Locate the cell with the specified text and output its (x, y) center coordinate. 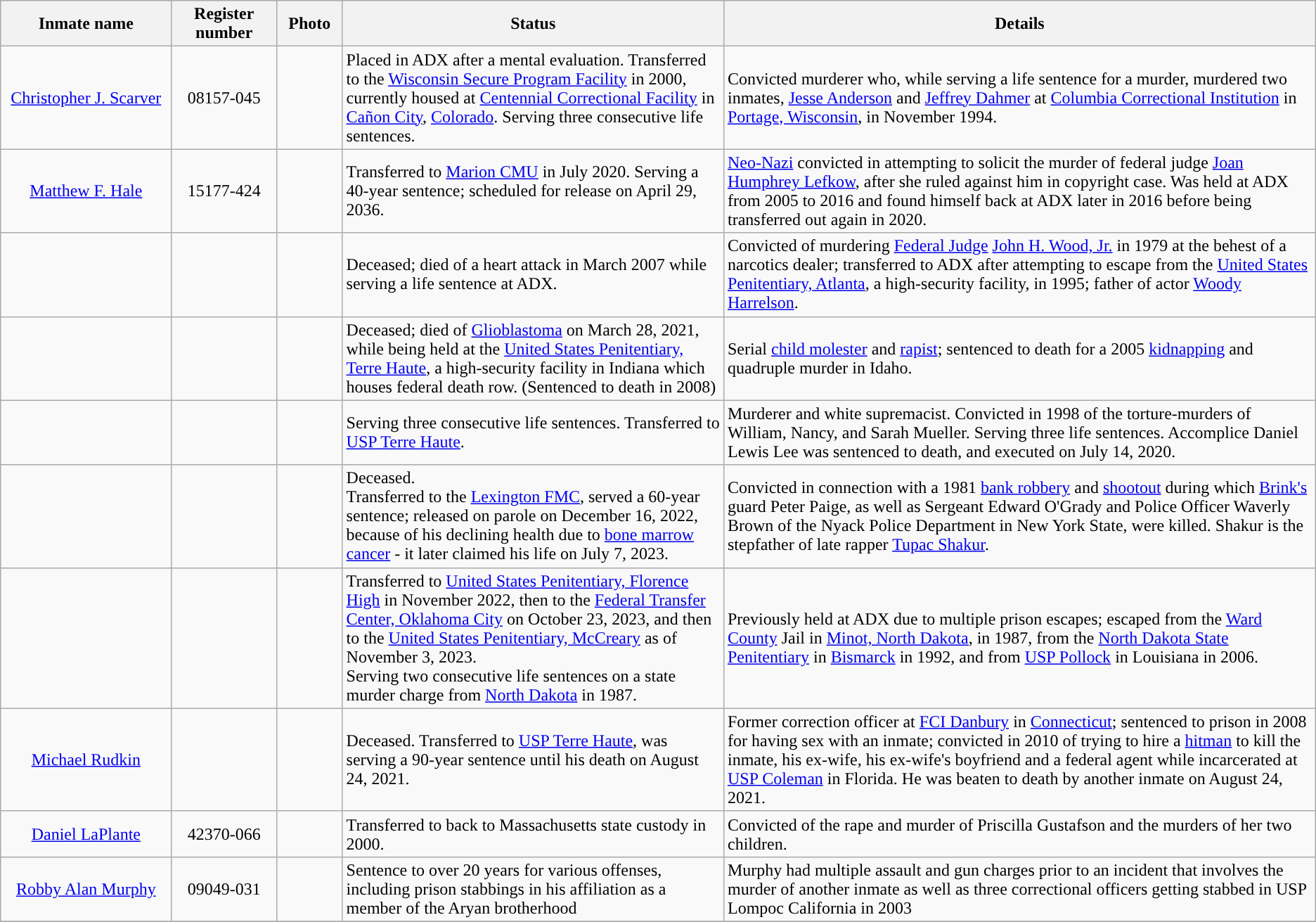
Christopher J. Scarver (86, 98)
Register number (224, 24)
Daniel LaPlante (86, 834)
Deceased; died of a heart attack in March 2007 while serving a life sentence at ADX. (533, 274)
Transferred to back to Massachusetts state custody in 2000. (533, 834)
42370-066 (224, 834)
Serial child molester and rapist; sentenced to death for a 2005 kidnapping and quadruple murder in Idaho. (1019, 359)
Matthew F. Hale (86, 191)
Transferred to Marion CMU in July 2020. Serving a 40-year sentence; scheduled for release on April 29, 2036. (533, 191)
08157-045 (224, 98)
Convicted of the rape and murder of Priscilla Gustafson and the murders of her two children. (1019, 834)
Robby Alan Murphy (86, 889)
Details (1019, 24)
Deceased. Transferred to USP Terre Haute, was serving a 90-year sentence until his death on August 24, 2021. (533, 760)
Photo (310, 24)
Inmate name (86, 24)
Michael Rudkin (86, 760)
15177-424 (224, 191)
Serving three consecutive life sentences. Transferred to USP Terre Haute. (533, 433)
Sentence to over 20 years for various offenses, including prison stabbings in his affiliation as a member of the Aryan brotherhood (533, 889)
Status (533, 24)
09049-031 (224, 889)
